Pinpoint the cell where the given text exists, returning its (X, Y) midpoint coordinate. 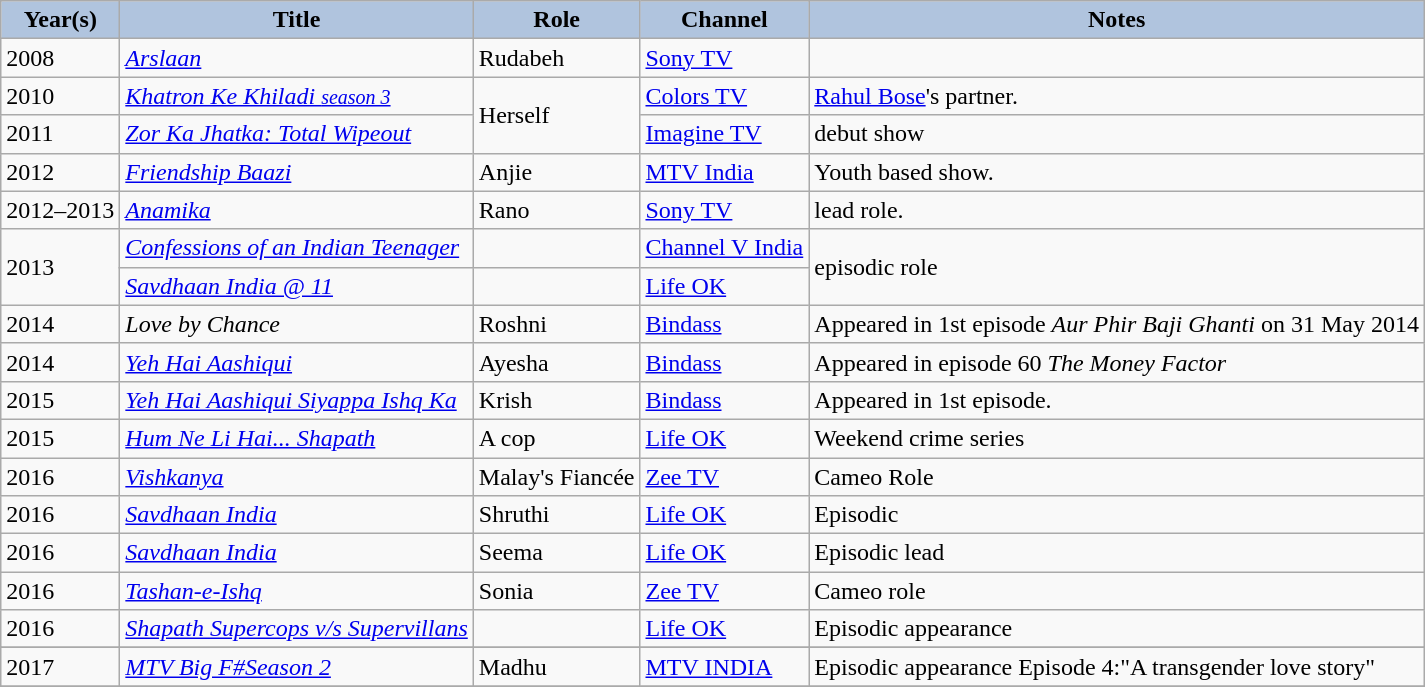
Malay's Fiancée (556, 477)
debut show (1117, 134)
lead role. (1117, 210)
2012 (60, 172)
Appeared in episode 60 The Money Factor (1117, 362)
Madhu (556, 667)
Youth based show. (1117, 172)
Tashan-e-Ishq (296, 591)
Appeared in 1st episode. (1117, 400)
Appeared in 1st episode Aur Phir Baji Ghanti on 31 May 2014 (1117, 324)
2012–2013 (60, 210)
Rano (556, 210)
2011 (60, 134)
Arslaan (296, 58)
Yeh Hai Aashiqui (296, 362)
Friendship Baazi (296, 172)
Seema (556, 553)
A cop (556, 438)
Khatron Ke Khiladi season 3 (296, 96)
Role (556, 20)
Colors TV (724, 96)
Episodic lead (1117, 553)
2010 (60, 96)
MTV Big F#Season 2 (296, 667)
Roshni (556, 324)
Yeh Hai Aashiqui Siyappa Ishq Ka (296, 400)
MTV India (724, 172)
MTV INDIA (724, 667)
Krish (556, 400)
Year(s) (60, 20)
Zor Ka Jhatka: Total Wipeout (296, 134)
Vishkanya (296, 477)
Episodic (1117, 515)
Sonia (556, 591)
Confessions of an Indian Teenager (296, 248)
Imagine TV (724, 134)
2013 (60, 267)
Episodic appearance Episode 4:"A transgender love story" (1117, 667)
Notes (1117, 20)
Title (296, 20)
Hum Ne Li Hai... Shapath (296, 438)
Love by Chance (296, 324)
Anjie (556, 172)
Cameo role (1117, 591)
Rahul Bose's partner. (1117, 96)
Cameo Role (1117, 477)
Weekend crime series (1117, 438)
Anamika (296, 210)
Shapath Supercops v/s Supervillans (296, 629)
Shruthi (556, 515)
Ayesha (556, 362)
2017 (60, 667)
Savdhaan India @ 11 (296, 286)
Channel V India (724, 248)
Episodic appearance (1117, 629)
2008 (60, 58)
Herself (556, 115)
Channel (724, 20)
Rudabeh (556, 58)
episodic role (1117, 267)
